Find where the given text appears and provide that cell's center as [X, Y] coordinate. 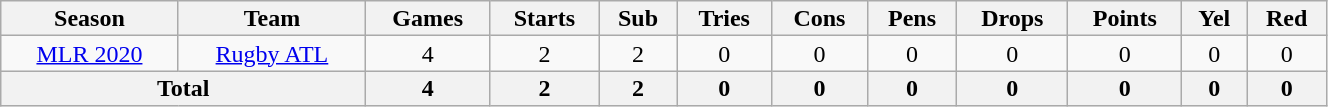
Games [428, 18]
Starts [545, 18]
MLR 2020 [90, 54]
Season [90, 18]
Sub [638, 18]
Points [1125, 18]
Tries [724, 18]
Drops [1012, 18]
Pens [912, 18]
Team [272, 18]
Rugby ATL [272, 54]
Total [184, 88]
Cons [820, 18]
Red [1287, 18]
Yel [1214, 18]
